Return the [X, Y] coordinate for the center point of the cell that contains the specified text.  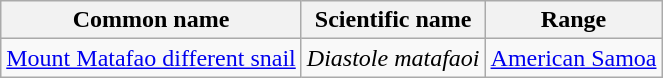
Common name [152, 20]
Diastole matafaoi [393, 58]
Scientific name [393, 20]
Range [574, 20]
American Samoa [574, 58]
Mount Matafao different snail [152, 58]
